Extract the (X, Y) coordinate from the center of the cell holding the provided text.  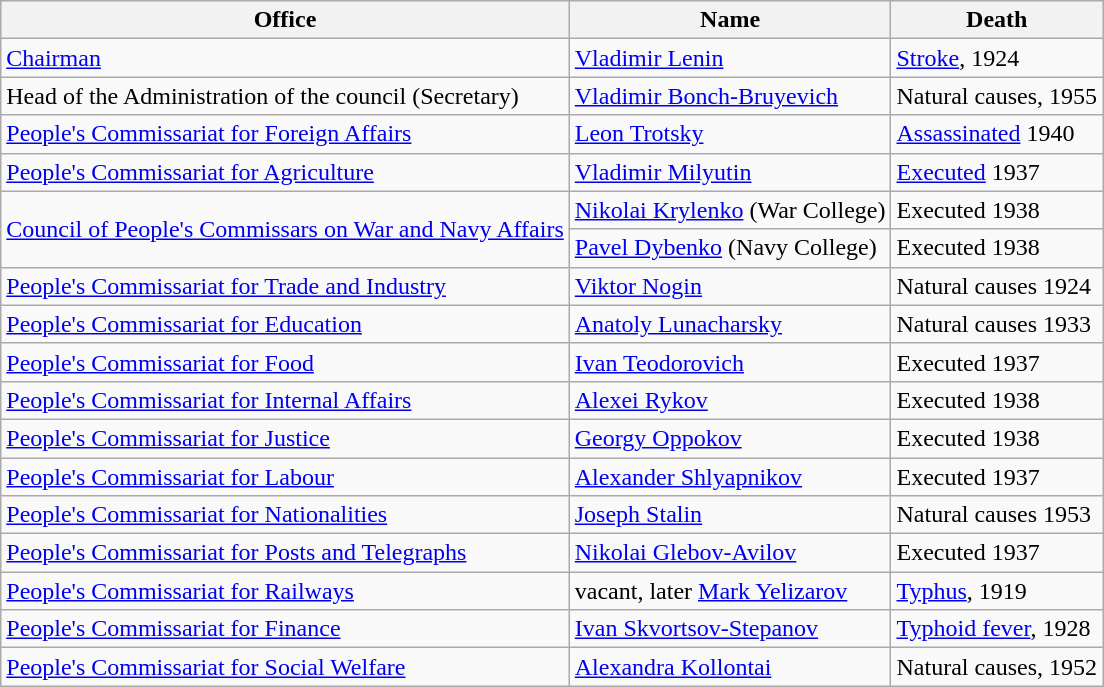
Chairman (285, 58)
Typhus, 1919 (997, 591)
People's Commissariat for Posts and Telegraphs (285, 553)
Natural causes, 1952 (997, 667)
People's Commissariat for Foreign Affairs (285, 134)
Leon Trotsky (730, 134)
Alexandra Kollontai (730, 667)
Anatoly Lunacharsky (730, 324)
Office (285, 20)
Council of People's Commissars on War and Navy Affairs (285, 229)
Joseph Stalin (730, 515)
Ivan Skvortsov-Stepanov (730, 629)
Natural causes, 1955 (997, 96)
People's Commissariat for Food (285, 362)
Assassinated 1940 (997, 134)
Vladimir Bonch-Bruyevich (730, 96)
Vladimir Milyutin (730, 172)
Alexei Rykov (730, 400)
Natural causes 1953 (997, 515)
People's Commissariat for Trade and Industry (285, 286)
Natural causes 1933 (997, 324)
Nikolai Krylenko (War College) (730, 210)
vacant, later Mark Yelizarov (730, 591)
People's Commissariat for Internal Affairs (285, 400)
Death (997, 20)
Pavel Dybenko (Navy College) (730, 248)
Name (730, 20)
People's Commissariat for Education (285, 324)
People's Commissariat for Finance (285, 629)
Vladimir Lenin (730, 58)
People's Commissariat for Agriculture (285, 172)
Georgy Oppokov (730, 438)
Head of the Administration of the council (Secretary) (285, 96)
Viktor Nogin (730, 286)
Alexander Shlyapnikov (730, 477)
Ivan Teodorovich (730, 362)
People's Commissariat for Nationalities (285, 515)
Nikolai Glebov-Avilov (730, 553)
People's Commissariat for Social Welfare (285, 667)
People's Commissariat for Justice (285, 438)
Stroke, 1924 (997, 58)
People's Commissariat for Labour (285, 477)
Natural causes 1924 (997, 286)
Typhoid fever, 1928 (997, 629)
People's Commissariat for Railways (285, 591)
